Determine the (x, y) coordinate at the center of the cell enclosing the given text.  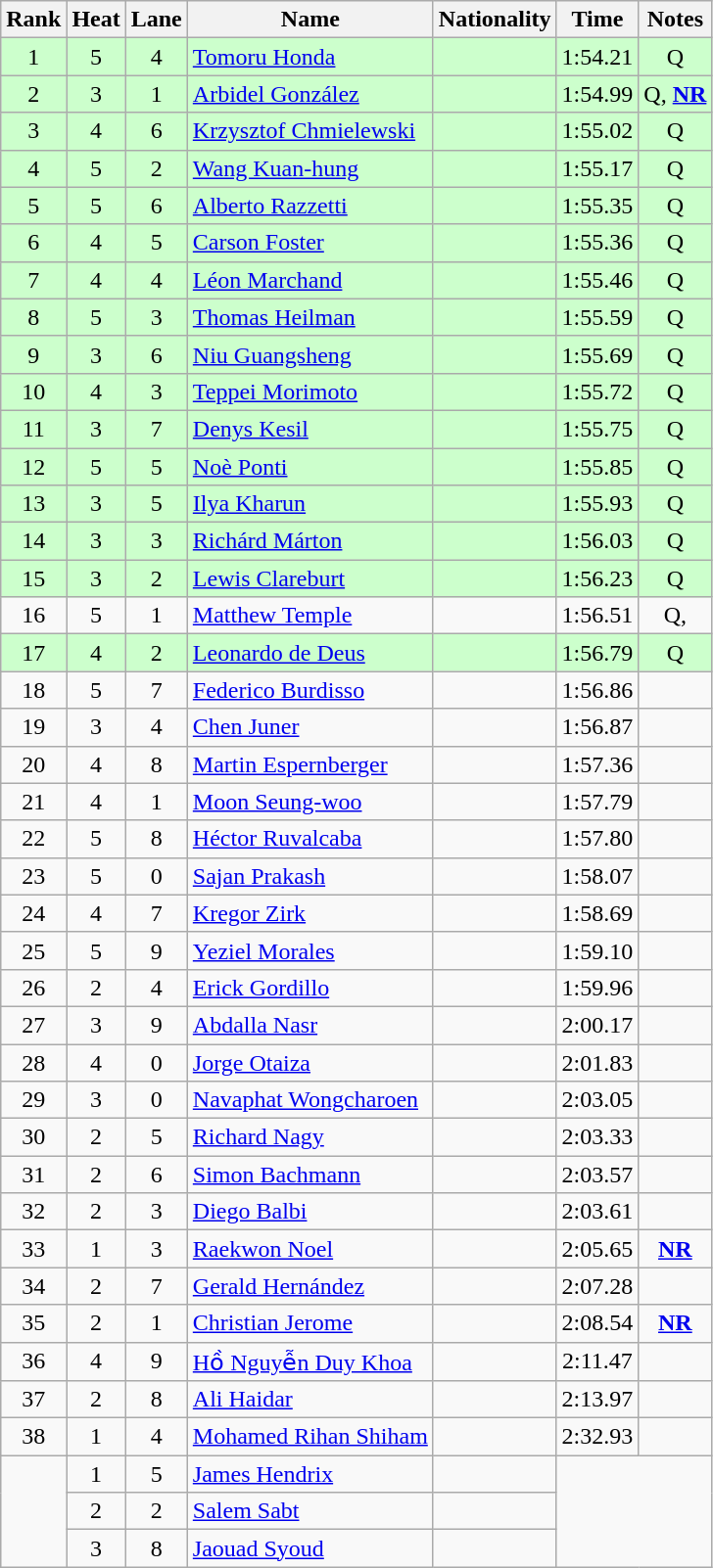
27 (33, 1025)
Teppei Morimoto (309, 392)
2:13.97 (597, 1400)
1:57.36 (597, 764)
Krzysztof Chmielewski (309, 131)
1:56.23 (597, 578)
1:55.72 (597, 392)
15 (33, 578)
Carson Foster (309, 243)
35 (33, 1323)
1:55.85 (597, 467)
1:59.10 (597, 950)
Mohamed Rihan Shiham (309, 1437)
31 (33, 1175)
Noè Ponti (309, 467)
1:58.07 (597, 876)
38 (33, 1437)
1:56.79 (597, 653)
Kregor Zirk (309, 913)
Diego Balbi (309, 1212)
Rank (33, 20)
1:56.87 (597, 727)
James Hendrix (309, 1474)
Raekwon Noel (309, 1249)
2:11.47 (597, 1361)
1:55.75 (597, 429)
Thomas Heilman (309, 317)
10 (33, 392)
1:57.80 (597, 839)
1:56.51 (597, 616)
1:54.21 (597, 57)
Yeziel Morales (309, 950)
Heat (96, 20)
Name (309, 20)
Notes (676, 20)
1:57.79 (597, 802)
Ali Haidar (309, 1400)
2:03.05 (597, 1100)
Lewis Clareburt (309, 578)
14 (33, 541)
Leonardo de Deus (309, 653)
Martin Espernberger (309, 764)
11 (33, 429)
Navaphat Wongcharoen (309, 1100)
Arbidel González (309, 94)
32 (33, 1212)
2:07.28 (597, 1286)
Erick Gordillo (309, 988)
1:55.36 (597, 243)
Simon Bachmann (309, 1175)
25 (33, 950)
23 (33, 876)
1:58.69 (597, 913)
Nationality (495, 20)
19 (33, 727)
1:55.93 (597, 504)
Léon Marchand (309, 280)
Gerald Hernández (309, 1286)
Richárd Márton (309, 541)
Salem Sabt (309, 1511)
20 (33, 764)
2:03.57 (597, 1175)
2:32.93 (597, 1437)
2:08.54 (597, 1323)
Federico Burdisso (309, 690)
Alberto Razzetti (309, 206)
33 (33, 1249)
Chen Juner (309, 727)
Sajan Prakash (309, 876)
2:05.65 (597, 1249)
Wang Kuan-hung (309, 168)
Jaouad Syoud (309, 1548)
Denys Kesil (309, 429)
22 (33, 839)
1:55.46 (597, 280)
2:03.61 (597, 1212)
Time (597, 20)
Ilya Kharun (309, 504)
1:55.69 (597, 354)
1:59.96 (597, 988)
Christian Jerome (309, 1323)
Lane (157, 20)
17 (33, 653)
1:56.86 (597, 690)
1:54.99 (597, 94)
12 (33, 467)
Matthew Temple (309, 616)
18 (33, 690)
2:03.33 (597, 1137)
Q, NR (676, 94)
Richard Nagy (309, 1137)
Hồ Nguyễn Duy Khoa (309, 1361)
26 (33, 988)
29 (33, 1100)
1:55.59 (597, 317)
Jorge Otaiza (309, 1062)
2:01.83 (597, 1062)
Héctor Ruvalcaba (309, 839)
34 (33, 1286)
Q, (676, 616)
1:55.17 (597, 168)
Niu Guangsheng (309, 354)
1:55.02 (597, 131)
16 (33, 616)
37 (33, 1400)
1:56.03 (597, 541)
13 (33, 504)
1:55.35 (597, 206)
Abdalla Nasr (309, 1025)
24 (33, 913)
Moon Seung-woo (309, 802)
2:00.17 (597, 1025)
Tomoru Honda (309, 57)
36 (33, 1361)
30 (33, 1137)
21 (33, 802)
28 (33, 1062)
